Return the (x, y) coordinate for the center point of the cell that contains the specified text.  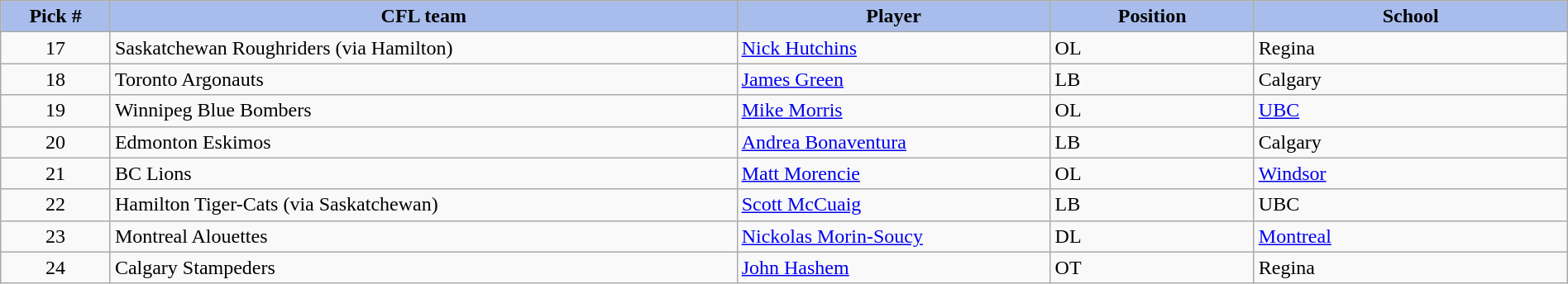
19 (56, 111)
Nick Hutchins (893, 48)
17 (56, 48)
OT (1152, 267)
DL (1152, 236)
Nickolas Morin-Soucy (893, 236)
Scott McCuaig (893, 205)
Player (893, 17)
Matt Morencie (893, 173)
23 (56, 236)
24 (56, 267)
Winnipeg Blue Bombers (423, 111)
20 (56, 142)
John Hashem (893, 267)
Andrea Bonaventura (893, 142)
School (1411, 17)
Mike Morris (893, 111)
Hamilton Tiger-Cats (via Saskatchewan) (423, 205)
18 (56, 79)
CFL team (423, 17)
Windsor (1411, 173)
BC Lions (423, 173)
Montreal Alouettes (423, 236)
Toronto Argonauts (423, 79)
Edmonton Eskimos (423, 142)
21 (56, 173)
Position (1152, 17)
Calgary Stampeders (423, 267)
Pick # (56, 17)
22 (56, 205)
James Green (893, 79)
Montreal (1411, 236)
Saskatchewan Roughriders (via Hamilton) (423, 48)
